Provide the (x, y) coordinate of the cell's center where the given text is located.  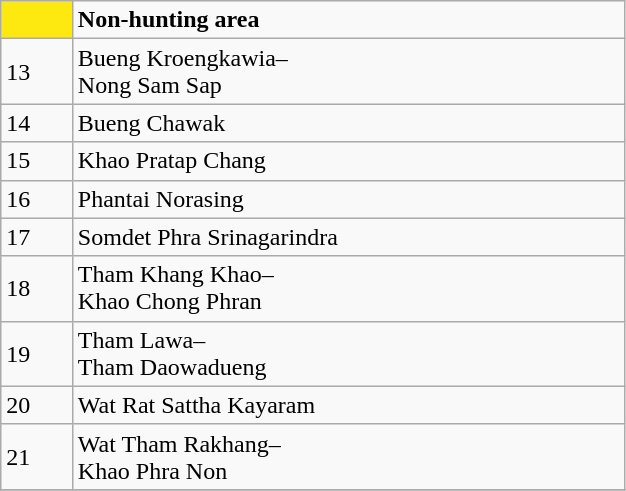
18 (37, 288)
17 (37, 237)
19 (37, 354)
Non-hunting area (348, 20)
Wat Tham Rakhang–Khao Phra Non (348, 456)
20 (37, 405)
Bueng Chawak (348, 123)
Tham Lawa–Tham Daowadueng (348, 354)
13 (37, 72)
Bueng Kroengkawia–Nong Sam Sap (348, 72)
16 (37, 199)
Somdet Phra Srinagarindra (348, 237)
Tham Khang Khao–Khao Chong Phran (348, 288)
Phantai Norasing (348, 199)
14 (37, 123)
21 (37, 456)
Khao Pratap Chang (348, 161)
15 (37, 161)
Wat Rat Sattha Kayaram (348, 405)
